Detect which cell encompasses the target text, then output its [X, Y] center coordinate. 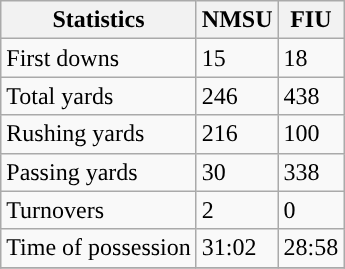
30 [237, 172]
NMSU [237, 20]
2 [237, 210]
246 [237, 96]
Passing yards [99, 172]
31:02 [237, 248]
338 [311, 172]
Turnovers [99, 210]
0 [311, 210]
18 [311, 58]
100 [311, 134]
Rushing yards [99, 134]
First downs [99, 58]
15 [237, 58]
216 [237, 134]
Total yards [99, 96]
Time of possession [99, 248]
FIU [311, 20]
438 [311, 96]
28:58 [311, 248]
Statistics [99, 20]
